Find where the given text appears and provide that cell's center as [X, Y] coordinate. 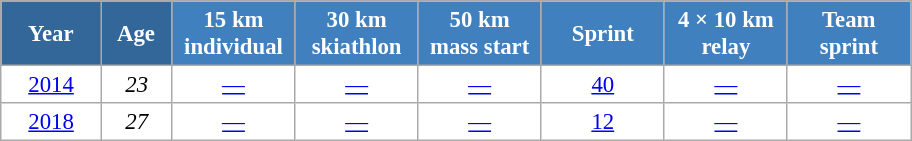
4 × 10 km relay [726, 34]
27 [136, 122]
15 km individual [234, 34]
Year [52, 34]
30 km skiathlon [356, 34]
2018 [52, 122]
Sprint [602, 34]
23 [136, 85]
12 [602, 122]
Team sprint [848, 34]
50 km mass start [480, 34]
40 [602, 85]
Age [136, 34]
2014 [52, 85]
